Capture the cell that displays the provided text and extract its [x, y] central coordinate. 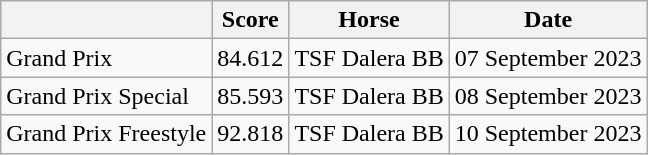
Grand Prix Special [106, 96]
Horse [369, 20]
10 September 2023 [548, 134]
Grand Prix [106, 58]
84.612 [250, 58]
07 September 2023 [548, 58]
Grand Prix Freestyle [106, 134]
92.818 [250, 134]
08 September 2023 [548, 96]
85.593 [250, 96]
Date [548, 20]
Score [250, 20]
